Search for the cell housing the specified text and yield its [x, y] center coordinate. 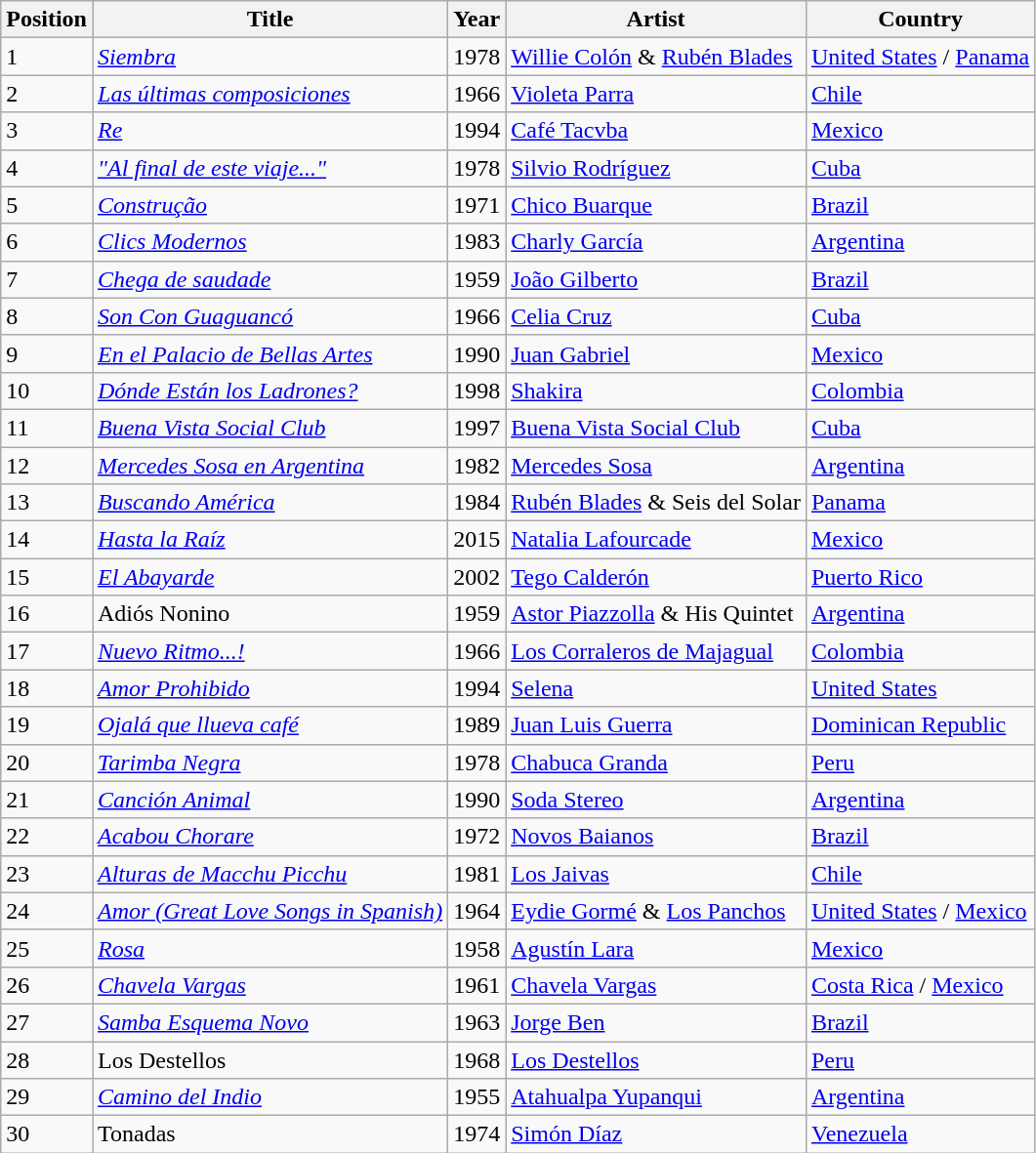
30 [47, 1134]
Selena [656, 688]
Agustín Lara [656, 948]
Dominican Republic [920, 725]
Juan Luis Guerra [656, 725]
Year [477, 20]
Las últimas composiciones [269, 94]
27 [47, 1022]
Simón Díaz [656, 1134]
United States [920, 688]
Eydie Gormé & Los Panchos [656, 911]
Construção [269, 205]
5 [47, 205]
Clics Modernos [269, 242]
Siembra [269, 57]
17 [47, 651]
28 [47, 1059]
1984 [477, 503]
Astor Piazzolla & His Quintet [656, 614]
Position [47, 20]
29 [47, 1097]
Jorge Ben [656, 1022]
Panama [920, 503]
Hasta la Raíz [269, 540]
8 [47, 316]
Amor Prohibido [269, 688]
16 [47, 614]
Celia Cruz [656, 316]
2015 [477, 540]
9 [47, 353]
En el Palacio de Bellas Artes [269, 353]
United States / Mexico [920, 911]
1 [47, 57]
Soda Stereo [656, 800]
3 [47, 131]
Puerto Rico [920, 577]
Rosa [269, 948]
7 [47, 279]
2 [47, 94]
25 [47, 948]
6 [47, 242]
Ojalá que llueva café [269, 725]
1981 [477, 874]
Camino del Indio [269, 1097]
Café Tacvba [656, 131]
19 [47, 725]
Artist [656, 20]
Chico Buarque [656, 205]
11 [47, 428]
1982 [477, 466]
Tego Calderón [656, 577]
Los Jaivas [656, 874]
1983 [477, 242]
Rubén Blades & Seis del Solar [656, 503]
1968 [477, 1059]
12 [47, 466]
15 [47, 577]
21 [47, 800]
Mercedes Sosa [656, 466]
1964 [477, 911]
United States / Panama [920, 57]
1974 [477, 1134]
Silvio Rodríguez [656, 168]
4 [47, 168]
Mercedes Sosa en Argentina [269, 466]
2002 [477, 577]
1997 [477, 428]
Natalia Lafourcade [656, 540]
20 [47, 762]
Willie Colón & Rubén Blades [656, 57]
Nuevo Ritmo...! [269, 651]
Novos Baianos [656, 837]
Adiós Nonino [269, 614]
1989 [477, 725]
1998 [477, 391]
10 [47, 391]
Venezuela [920, 1134]
Country [920, 20]
1958 [477, 948]
Tonadas [269, 1134]
Costa Rica / Mexico [920, 985]
Dónde Están los Ladrones? [269, 391]
Chabuca Granda [656, 762]
1963 [477, 1022]
1961 [477, 985]
Chega de saudade [269, 279]
Amor (Great Love Songs in Spanish) [269, 911]
Tarimba Negra [269, 762]
Alturas de Macchu Picchu [269, 874]
Shakira [656, 391]
22 [47, 837]
14 [47, 540]
Son Con Guaguancó [269, 316]
El Abayarde [269, 577]
Samba Esquema Novo [269, 1022]
1971 [477, 205]
Atahualpa Yupanqui [656, 1097]
Los Corraleros de Majagual [656, 651]
"Al final de este viaje..." [269, 168]
1972 [477, 837]
João Gilberto [656, 279]
23 [47, 874]
26 [47, 985]
Juan Gabriel [656, 353]
13 [47, 503]
1955 [477, 1097]
Charly García [656, 242]
24 [47, 911]
Acabou Chorare [269, 837]
18 [47, 688]
Buscando América [269, 503]
Title [269, 20]
Canción Animal [269, 800]
Re [269, 131]
Violeta Parra [656, 94]
